For the text-containing cell, return its midpoint in (X, Y) coordinate format. 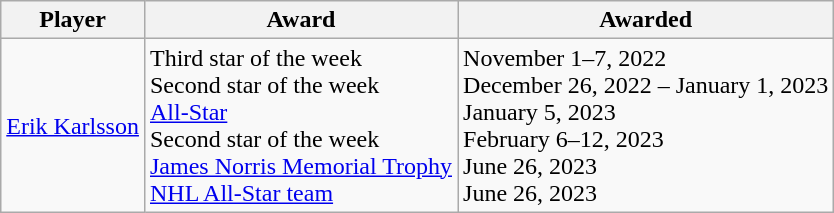
Awarded (646, 20)
Third star of the weekSecond star of the weekAll-StarSecond star of the weekJames Norris Memorial TrophyNHL All-Star team (300, 126)
Award (300, 20)
Player (73, 20)
Erik Karlsson (73, 126)
November 1–7, 2022December 26, 2022 – January 1, 2023January 5, 2023February 6–12, 2023June 26, 2023June 26, 2023 (646, 126)
